Locate the cell with the specified text and output its [X, Y] center coordinate. 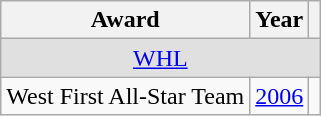
2006 [280, 96]
WHL [160, 58]
Year [280, 20]
Award [126, 20]
West First All-Star Team [126, 96]
